Output the [x, y] coordinate of the center of the cell containing the given text.  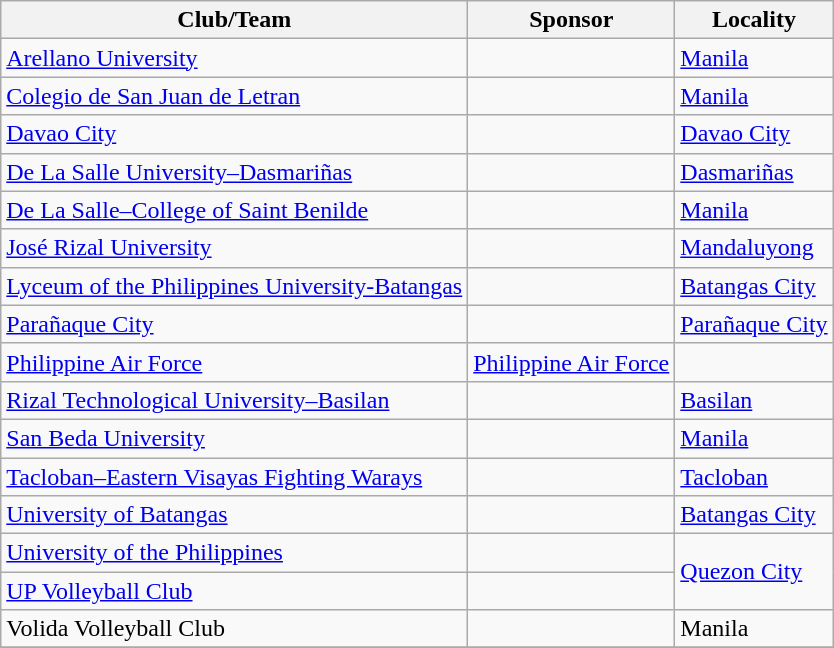
Club/Team [234, 20]
Quezon City [754, 572]
Dasmariñas [754, 172]
Lyceum of the Philippines University-Batangas [234, 286]
Rizal Technological University–Basilan [234, 400]
Tacloban–Eastern Visayas Fighting Warays [234, 477]
Basilan [754, 400]
University of Batangas [234, 515]
De La Salle University–Dasmariñas [234, 172]
University of the Philippines [234, 553]
De La Salle–College of Saint Benilde [234, 210]
Arellano University [234, 58]
UP Volleyball Club [234, 591]
Sponsor [572, 20]
Locality [754, 20]
Colegio de San Juan de Letran [234, 96]
José Rizal University [234, 248]
Mandaluyong [754, 248]
Tacloban [754, 477]
San Beda University [234, 438]
Volida Volleyball Club [234, 629]
